Locate the cell with the specified text and output its (x, y) center coordinate. 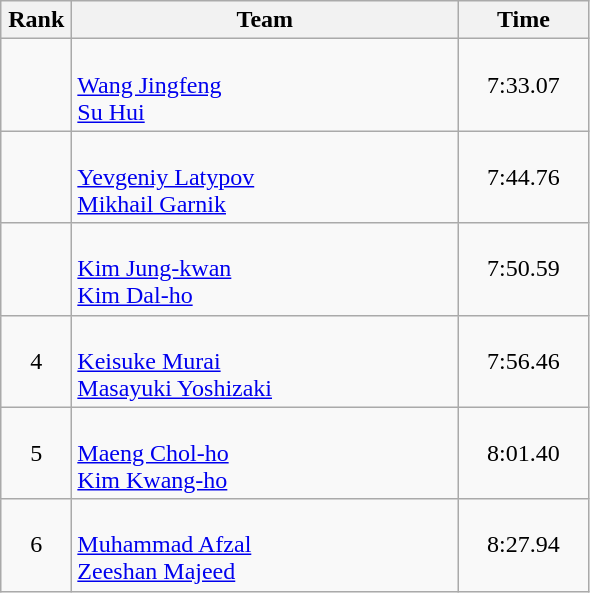
Muhammad AfzalZeeshan Majeed (265, 545)
6 (36, 545)
8:27.94 (524, 545)
7:33.07 (524, 85)
Team (265, 20)
7:50.59 (524, 269)
Wang JingfengSu Hui (265, 85)
Keisuke MuraiMasayuki Yoshizaki (265, 361)
4 (36, 361)
5 (36, 453)
Time (524, 20)
Yevgeniy LatypovMikhail Garnik (265, 177)
7:44.76 (524, 177)
7:56.46 (524, 361)
8:01.40 (524, 453)
Rank (36, 20)
Kim Jung-kwanKim Dal-ho (265, 269)
Maeng Chol-hoKim Kwang-ho (265, 453)
